Extract the [X, Y] coordinate from the center of the cell holding the provided text.  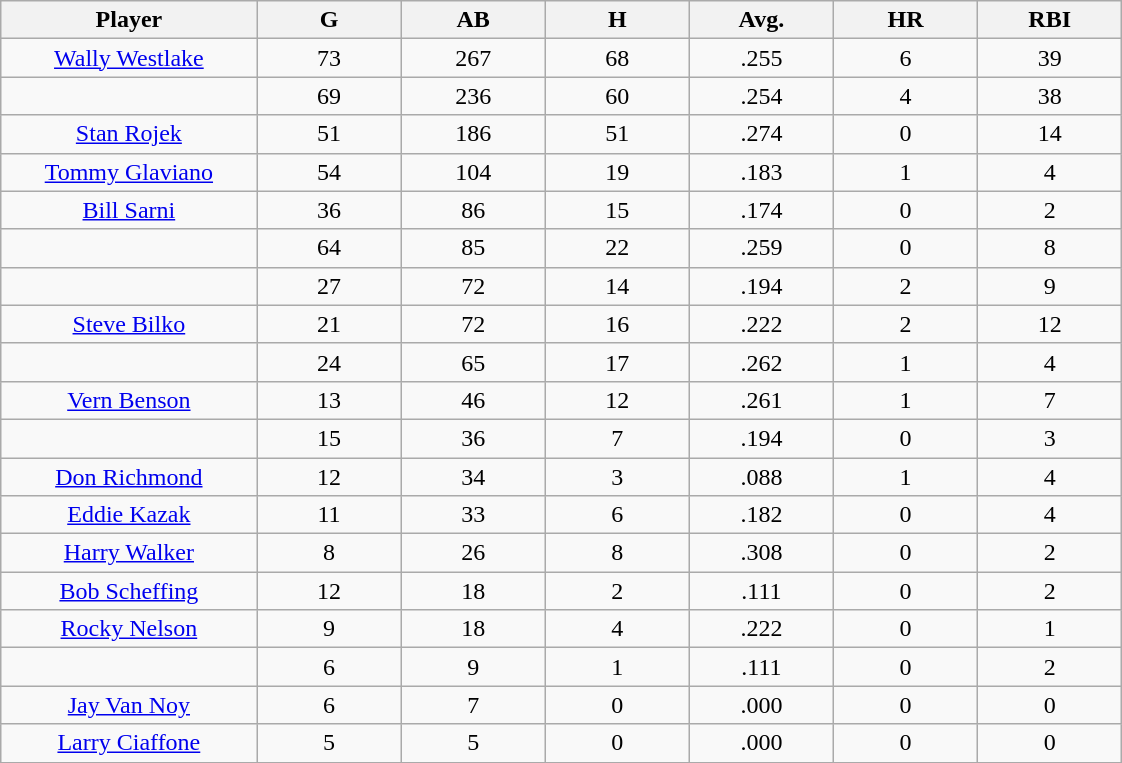
.274 [761, 134]
46 [473, 400]
.261 [761, 400]
13 [329, 400]
.174 [761, 210]
Player [129, 20]
26 [473, 553]
AB [473, 20]
Jay Van Noy [129, 705]
21 [329, 324]
Steve Bilko [129, 324]
69 [329, 96]
Eddie Kazak [129, 515]
.182 [761, 515]
104 [473, 172]
65 [473, 362]
38 [1050, 96]
27 [329, 286]
Larry Ciaffone [129, 743]
17 [617, 362]
.255 [761, 58]
.183 [761, 172]
H [617, 20]
186 [473, 134]
68 [617, 58]
RBI [1050, 20]
Bob Scheffing [129, 591]
Avg. [761, 20]
16 [617, 324]
64 [329, 248]
85 [473, 248]
.308 [761, 553]
34 [473, 477]
73 [329, 58]
39 [1050, 58]
Stan Rojek [129, 134]
86 [473, 210]
22 [617, 248]
267 [473, 58]
Vern Benson [129, 400]
24 [329, 362]
Wally Westlake [129, 58]
Harry Walker [129, 553]
19 [617, 172]
Don Richmond [129, 477]
11 [329, 515]
60 [617, 96]
.088 [761, 477]
Tommy Glaviano [129, 172]
236 [473, 96]
33 [473, 515]
HR [905, 20]
.254 [761, 96]
Rocky Nelson [129, 629]
54 [329, 172]
.262 [761, 362]
Bill Sarni [129, 210]
.259 [761, 248]
G [329, 20]
